Locate the cell with the specified text and output its (X, Y) center coordinate. 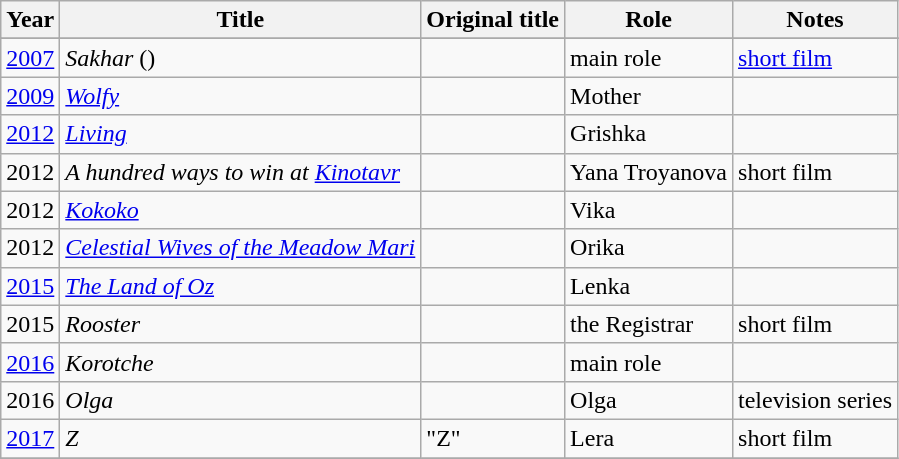
Lenka (649, 286)
Rooster (240, 324)
"Z" (493, 438)
Grishka (649, 134)
Korotche (240, 362)
Role (649, 20)
Year (30, 20)
A hundred ways to win at Kinotavr (240, 172)
Orika (649, 248)
television series (816, 400)
Z (240, 438)
Vika (649, 210)
Living (240, 134)
Kokoko (240, 210)
Yana Troyanova (649, 172)
Notes (816, 20)
Sakhar () (240, 58)
The Land of Oz (240, 286)
Wolfy (240, 96)
Celestial Wives of the Meadow Mari (240, 248)
the Registrar (649, 324)
Mother (649, 96)
Original title (493, 20)
2007 (30, 58)
Lera (649, 438)
Title (240, 20)
2009 (30, 96)
2017 (30, 438)
